Pinpoint the cell where the given text exists, returning its (x, y) midpoint coordinate. 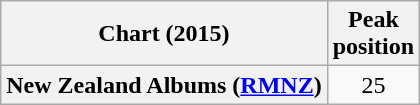
New Zealand Albums (RMNZ) (164, 85)
25 (373, 85)
Chart (2015) (164, 34)
Peak position (373, 34)
